Detect which cell encompasses the target text, then output its [x, y] center coordinate. 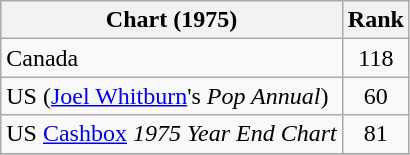
Canada [172, 58]
Rank [376, 20]
US (Joel Whitburn's Pop Annual) [172, 96]
US Cashbox 1975 Year End Chart [172, 134]
81 [376, 134]
118 [376, 58]
60 [376, 96]
Chart (1975) [172, 20]
